Detect which cell encompasses the target text, then output its (X, Y) center coordinate. 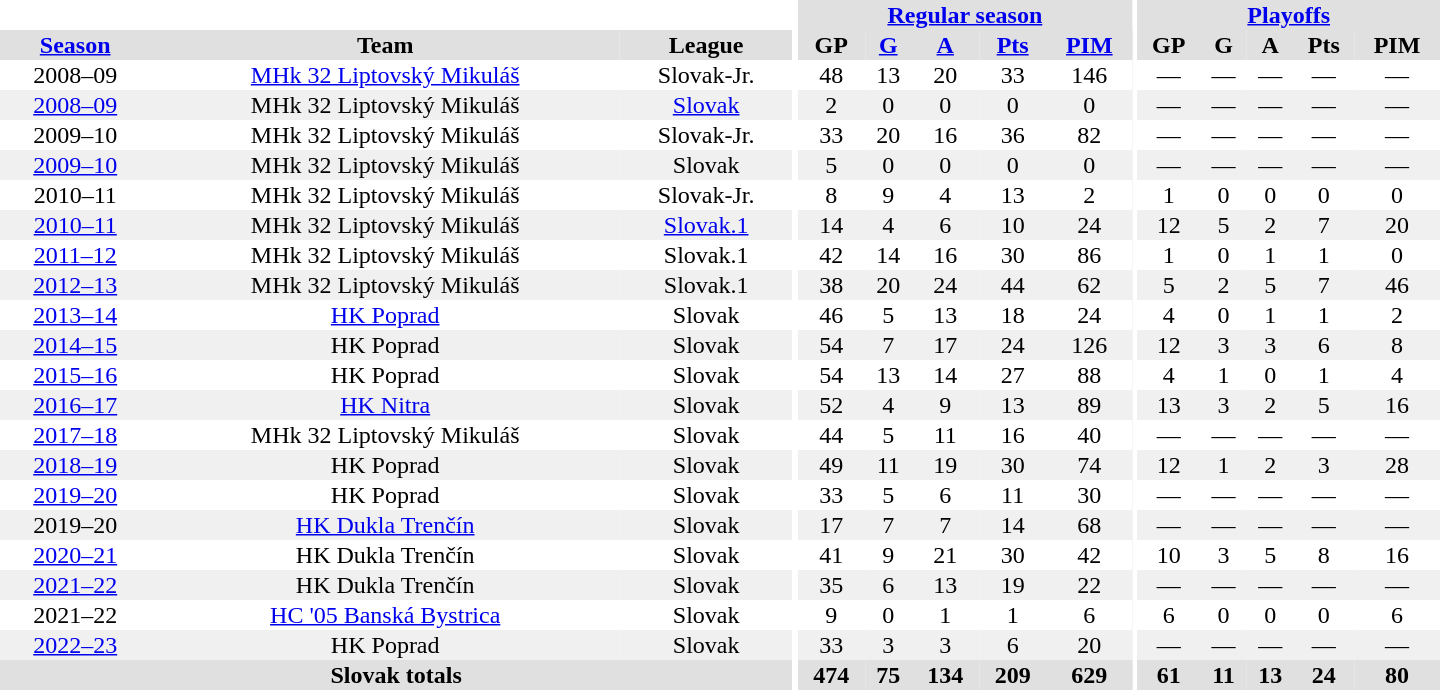
2013–14 (75, 315)
38 (830, 285)
2015–16 (75, 375)
86 (1089, 255)
74 (1089, 465)
48 (830, 75)
2022–23 (75, 645)
61 (1168, 675)
2020–21 (75, 555)
40 (1089, 435)
134 (946, 675)
68 (1089, 525)
49 (830, 465)
126 (1089, 345)
209 (1012, 675)
88 (1089, 375)
2017–18 (75, 435)
474 (830, 675)
21 (946, 555)
2016–17 (75, 405)
Playoffs (1288, 15)
35 (830, 585)
League (706, 45)
146 (1089, 75)
HK Nitra (385, 405)
28 (1397, 465)
HC '05 Banská Bystrica (385, 615)
22 (1089, 585)
75 (888, 675)
Regular season (964, 15)
2014–15 (75, 345)
89 (1089, 405)
Team (385, 45)
2012–13 (75, 285)
80 (1397, 675)
82 (1089, 135)
18 (1012, 315)
2011–12 (75, 255)
2018–19 (75, 465)
62 (1089, 285)
629 (1089, 675)
Season (75, 45)
52 (830, 405)
27 (1012, 375)
Slovak totals (396, 675)
36 (1012, 135)
41 (830, 555)
